Scan for the cell matching the given text and deliver its [X, Y] coordinate at center. 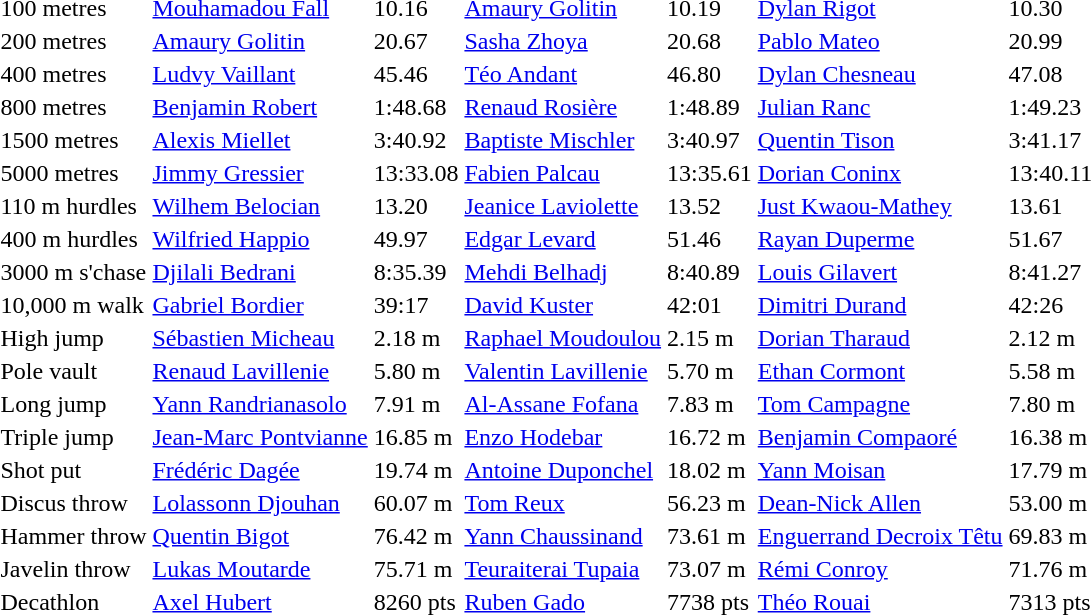
73.61 m [710, 536]
Fabien Palcau [563, 173]
Tom Reux [563, 503]
8:35.39 [416, 272]
7.83 m [710, 404]
Louis Gilavert [880, 272]
Benjamin Compaoré [880, 437]
19.74 m [416, 470]
Djilali Bedrani [260, 272]
Yann Randrianasolo [260, 404]
13:35.61 [710, 173]
Baptiste Mischler [563, 140]
20.67 [416, 41]
Just Kwaou-Mathey [880, 206]
Julian Ranc [880, 107]
Lukas Moutarde [260, 569]
1:48.68 [416, 107]
Dylan Chesneau [880, 74]
16.85 m [416, 437]
Dorian Tharaud [880, 338]
5.80 m [416, 371]
Benjamin Robert [260, 107]
1:48.89 [710, 107]
Ludvy Vaillant [260, 74]
Jean-Marc Pontvianne [260, 437]
Rayan Duperme [880, 239]
3:40.92 [416, 140]
Renaud Rosière [563, 107]
Frédéric Dagée [260, 470]
76.42 m [416, 536]
13:33.08 [416, 173]
Tom Campagne [880, 404]
39:17 [416, 305]
Raphael Moudoulou [563, 338]
Lolassonn Djouhan [260, 503]
45.46 [416, 74]
Renaud Lavillenie [260, 371]
56.23 m [710, 503]
Alexis Miellet [260, 140]
20.68 [710, 41]
2.18 m [416, 338]
13.20 [416, 206]
Dorian Coninx [880, 173]
Yann Moisan [880, 470]
Edgar Levard [563, 239]
Yann Chaussinand [563, 536]
Téo Andant [563, 74]
Pablo Mateo [880, 41]
2.15 m [710, 338]
Quentin Tison [880, 140]
Teuraiterai Tupaia [563, 569]
Amaury Golitin [260, 41]
Rémi Conroy [880, 569]
Valentin Lavillenie [563, 371]
5.70 m [710, 371]
73.07 m [710, 569]
Enzo Hodebar [563, 437]
42:01 [710, 305]
Dean-Nick Allen [880, 503]
Sébastien Micheau [260, 338]
Al-Assane Fofana [563, 404]
13.52 [710, 206]
Mehdi Belhadj [563, 272]
Wilhem Belocian [260, 206]
Dimitri Durand [880, 305]
7.91 m [416, 404]
51.46 [710, 239]
16.72 m [710, 437]
75.71 m [416, 569]
Quentin Bigot [260, 536]
Jeanice Laviolette [563, 206]
Wilfried Happio [260, 239]
18.02 m [710, 470]
49.97 [416, 239]
Sasha Zhoya [563, 41]
Gabriel Bordier [260, 305]
8:40.89 [710, 272]
Ethan Cormont [880, 371]
David Kuster [563, 305]
60.07 m [416, 503]
Enguerrand Decroix Têtu [880, 536]
Jimmy Gressier [260, 173]
Antoine Duponchel [563, 470]
3:40.97 [710, 140]
46.80 [710, 74]
